Locate the cell with the specified text and output its [x, y] center coordinate. 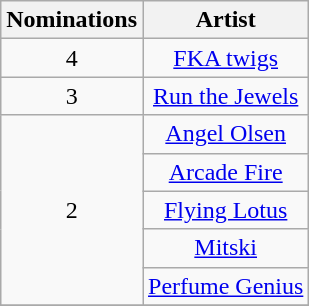
3 [72, 96]
Perfume Genius [225, 286]
Artist [225, 20]
2 [72, 210]
Nominations [72, 20]
Mitski [225, 248]
Arcade Fire [225, 172]
4 [72, 58]
Flying Lotus [225, 210]
FKA twigs [225, 58]
Run the Jewels [225, 96]
Angel Olsen [225, 134]
